Return (x, y) of the center of cell containing provided text 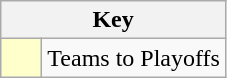
Teams to Playoffs (134, 58)
Key (114, 20)
